Output the (X, Y) coordinate of the center of the cell containing the given text.  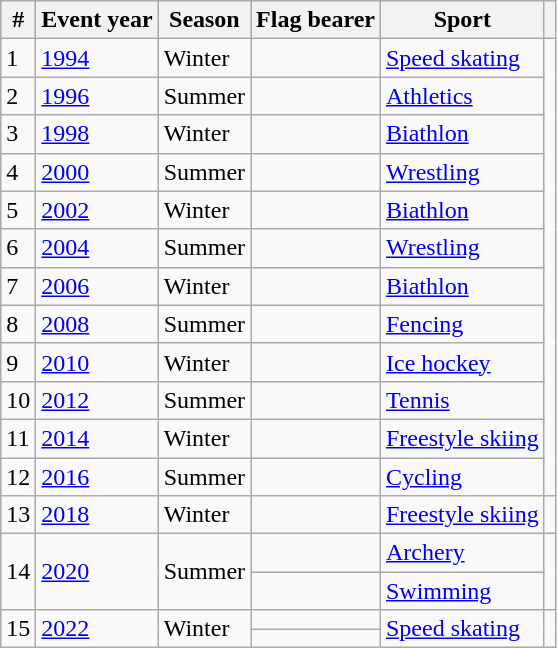
1996 (97, 96)
Archery (462, 553)
9 (18, 362)
13 (18, 515)
Flag bearer (316, 20)
12 (18, 477)
1 (18, 58)
2022 (97, 629)
2010 (97, 362)
Ice hockey (462, 362)
2014 (97, 438)
1998 (97, 134)
2 (18, 96)
2018 (97, 515)
2008 (97, 324)
15 (18, 629)
Season (204, 20)
Athletics (462, 96)
2000 (97, 172)
10 (18, 400)
3 (18, 134)
2004 (97, 248)
2012 (97, 400)
6 (18, 248)
Event year (97, 20)
1994 (97, 58)
8 (18, 324)
5 (18, 210)
Tennis (462, 400)
7 (18, 286)
2020 (97, 572)
2006 (97, 286)
14 (18, 572)
2002 (97, 210)
11 (18, 438)
4 (18, 172)
Fencing (462, 324)
Cycling (462, 477)
# (18, 20)
Swimming (462, 591)
2016 (97, 477)
Sport (462, 20)
